Capture the cell that displays the provided text and extract its [x, y] central coordinate. 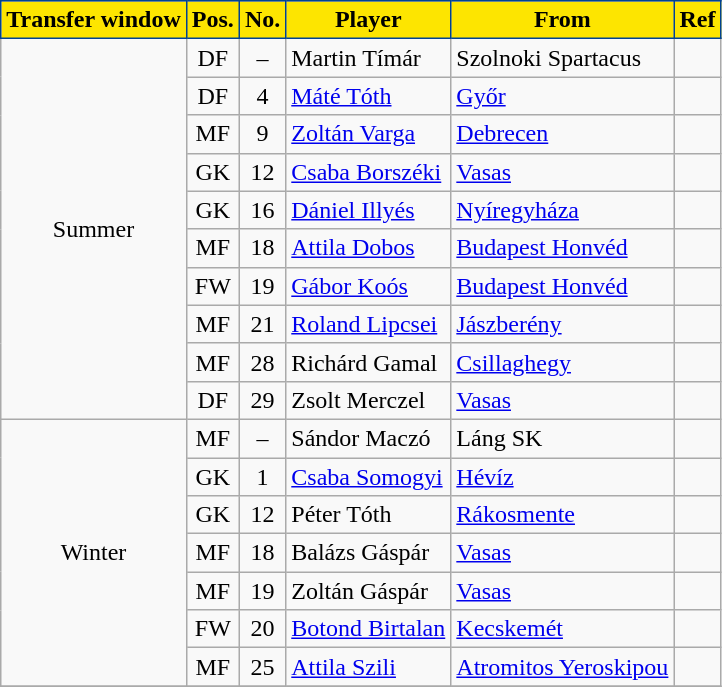
Ref [698, 20]
Csaba Borszéki [368, 172]
Jászberény [562, 324]
Dániel Illyés [368, 210]
Summer [94, 230]
20 [262, 629]
Sándor Maczó [368, 438]
Csillaghegy [562, 362]
4 [262, 96]
Zsolt Merczel [368, 400]
Martin Tímár [368, 58]
Player [368, 20]
Transfer window [94, 20]
Atromitos Yeroskipou [562, 667]
28 [262, 362]
Zoltán Gáspár [368, 591]
Balázs Gáspár [368, 553]
Roland Lipcsei [368, 324]
From [562, 20]
Rákosmente [562, 515]
Szolnoki Spartacus [562, 58]
Győr [562, 96]
Nyíregyháza [562, 210]
Richárd Gamal [368, 362]
25 [262, 667]
29 [262, 400]
Hévíz [562, 477]
Winter [94, 552]
Gábor Koós [368, 286]
Debrecen [562, 134]
Pos. [212, 20]
Kecskemét [562, 629]
No. [262, 20]
Botond Birtalan [368, 629]
21 [262, 324]
Zoltán Varga [368, 134]
Máté Tóth [368, 96]
Péter Tóth [368, 515]
Csaba Somogyi [368, 477]
16 [262, 210]
9 [262, 134]
1 [262, 477]
Attila Dobos [368, 248]
Attila Szili [368, 667]
Láng SK [562, 438]
